Scan for the cell matching the given text and deliver its [X, Y] coordinate at center. 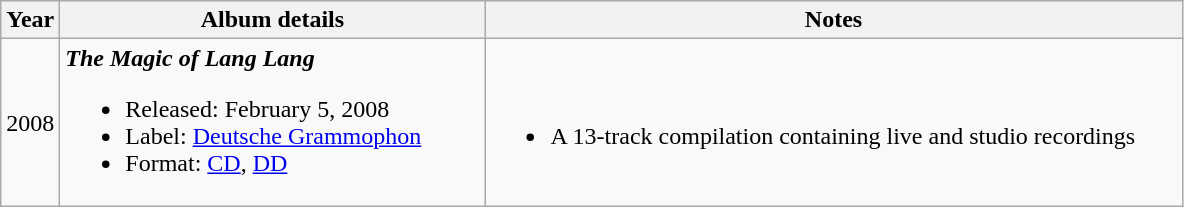
2008 [30, 122]
The Magic of Lang LangReleased: February 5, 2008Label: Deutsche GrammophonFormat: CD, DD [272, 122]
Album details [272, 20]
Notes [834, 20]
Year [30, 20]
A 13-track compilation containing live and studio recordings [834, 122]
